Provide the (x, y) coordinate of the cell's center where the given text is located.  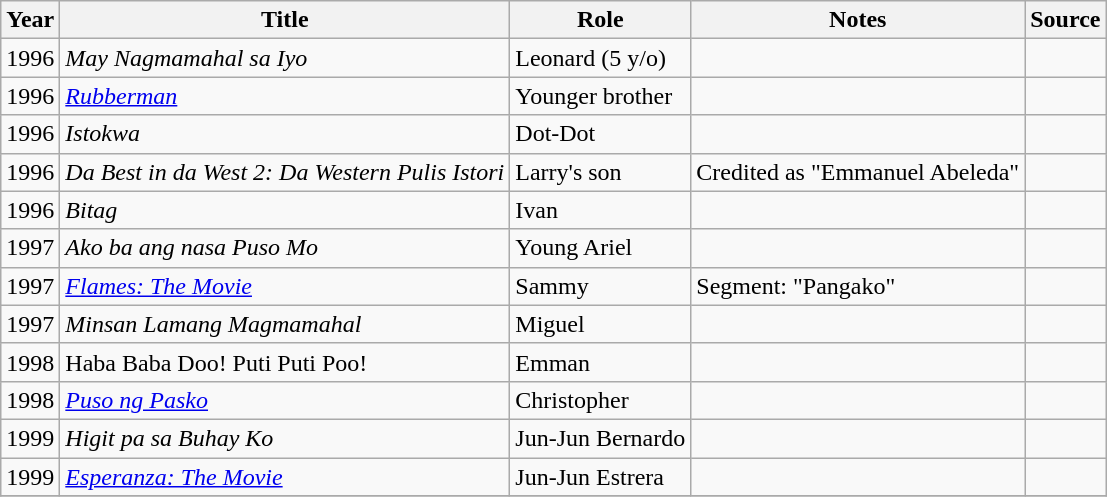
Da Best in da West 2: Da Western Pulis Istori (285, 172)
Ivan (600, 210)
Larry's son (600, 172)
Haba Baba Doo! Puti Puti Poo! (285, 362)
Ako ba ang nasa Puso Mo (285, 248)
Esperanza: The Movie (285, 477)
Jun-Jun Estrera (600, 477)
Bitag (285, 210)
Year (30, 20)
Source (1066, 20)
Leonard (5 y/o) (600, 58)
Sammy (600, 286)
Emman (600, 362)
Minsan Lamang Magmamahal (285, 324)
Dot-Dot (600, 134)
Higit pa sa Buhay Ko (285, 438)
Puso ng Pasko (285, 400)
Rubberman (285, 96)
Istokwa (285, 134)
Younger brother (600, 96)
Role (600, 20)
Segment: "Pangako" (858, 286)
Miguel (600, 324)
Notes (858, 20)
Christopher (600, 400)
Credited as "Emmanuel Abeleda" (858, 172)
May Nagmamahal sa Iyo (285, 58)
Jun-Jun Bernardo (600, 438)
Flames: The Movie (285, 286)
Young Ariel (600, 248)
Title (285, 20)
